Capture the cell that displays the provided text and extract its (x, y) central coordinate. 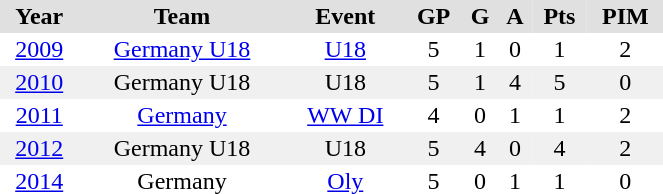
Pts (560, 16)
GP (434, 16)
WW DI (346, 116)
2009 (39, 50)
Event (346, 16)
2010 (39, 82)
G (480, 16)
2011 (39, 116)
Germany (182, 116)
Year (39, 16)
A (515, 16)
2012 (39, 148)
Team (182, 16)
